Detect which cell encompasses the target text, then output its (x, y) center coordinate. 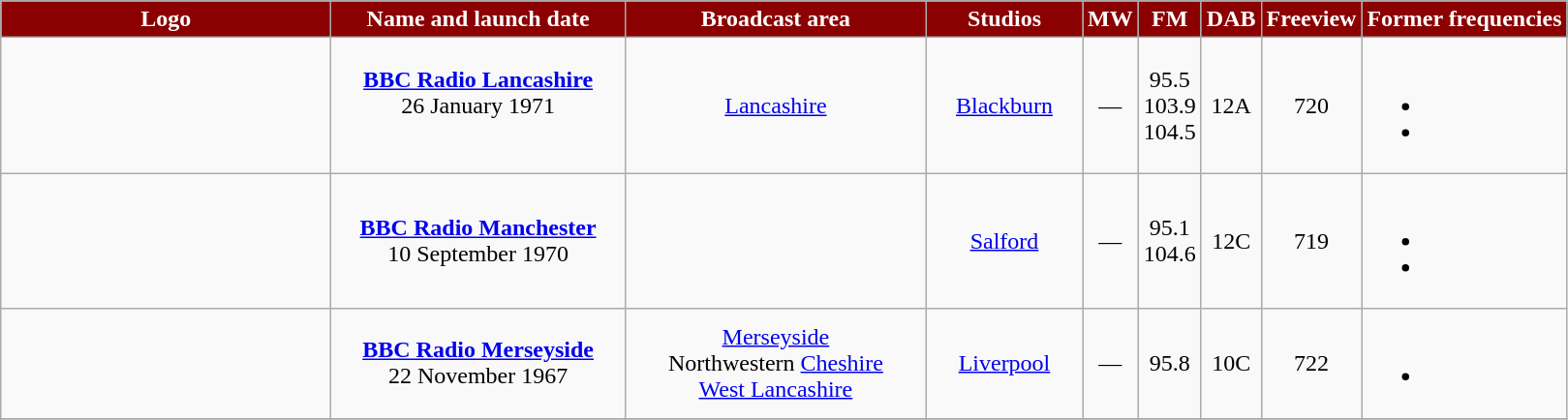
12C (1231, 241)
Broadcast area (775, 19)
MW (1111, 19)
DAB (1231, 19)
BBC Radio Lancashire26 January 1971 (478, 105)
95.8 (1170, 364)
Name and launch date (478, 19)
Salford (1003, 241)
12A (1231, 105)
719 (1311, 241)
Former frequencies (1464, 19)
Liverpool (1003, 364)
95.5103.9104.5 (1170, 105)
720 (1311, 105)
Freeview (1311, 19)
10C (1231, 364)
Studios (1003, 19)
722 (1311, 364)
Logo (167, 19)
BBC Radio Manchester10 September 1970 (478, 241)
BBC Radio Merseyside22 November 1967 (478, 364)
FM (1170, 19)
Lancashire (775, 105)
MerseysideNorthwestern CheshireWest Lancashire (775, 364)
Blackburn (1003, 105)
95.1104.6 (1170, 241)
